From the cell containing the given text, extract its center point as (x, y) coordinate. 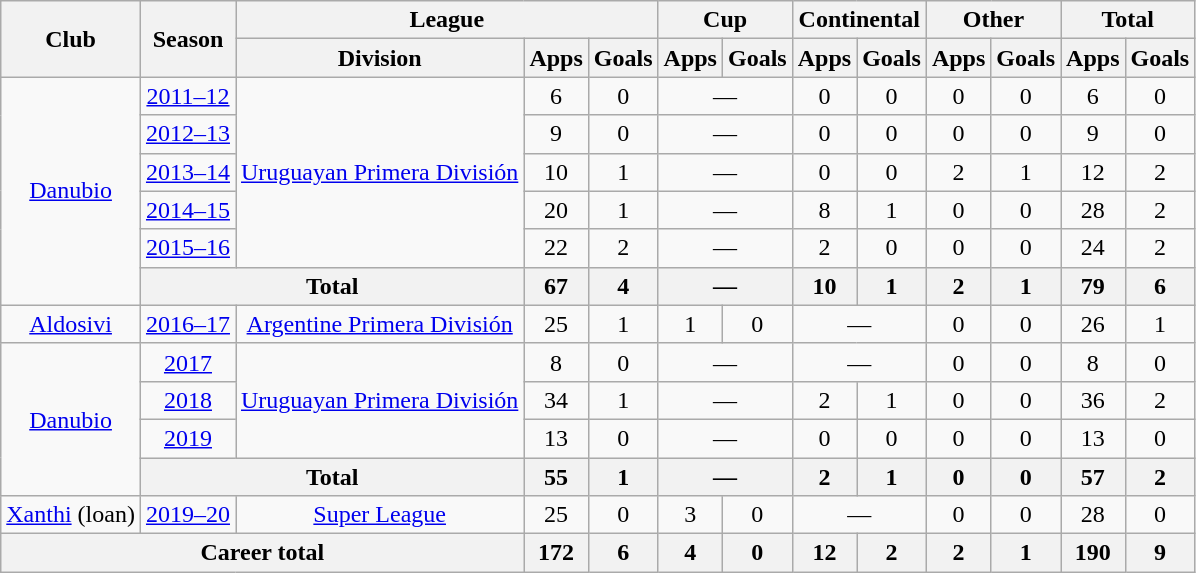
2016–17 (188, 324)
57 (1093, 477)
36 (1093, 400)
79 (1093, 286)
2012–13 (188, 134)
Club (71, 39)
2019–20 (188, 515)
Career total (262, 553)
55 (556, 477)
Aldosivi (71, 324)
2017 (188, 362)
Continental (859, 20)
Division (380, 58)
3 (690, 515)
34 (556, 400)
2014–15 (188, 210)
20 (556, 210)
Argentine Primera División (380, 324)
190 (1093, 553)
Xanthi (loan) (71, 515)
Super League (380, 515)
Cup (725, 20)
22 (556, 248)
2013–14 (188, 172)
League (448, 20)
2019 (188, 438)
2015–16 (188, 248)
172 (556, 553)
26 (1093, 324)
2011–12 (188, 96)
67 (556, 286)
Other (993, 20)
2018 (188, 400)
Season (188, 39)
24 (1093, 248)
